For the text-containing cell, return its midpoint in [X, Y] coordinate format. 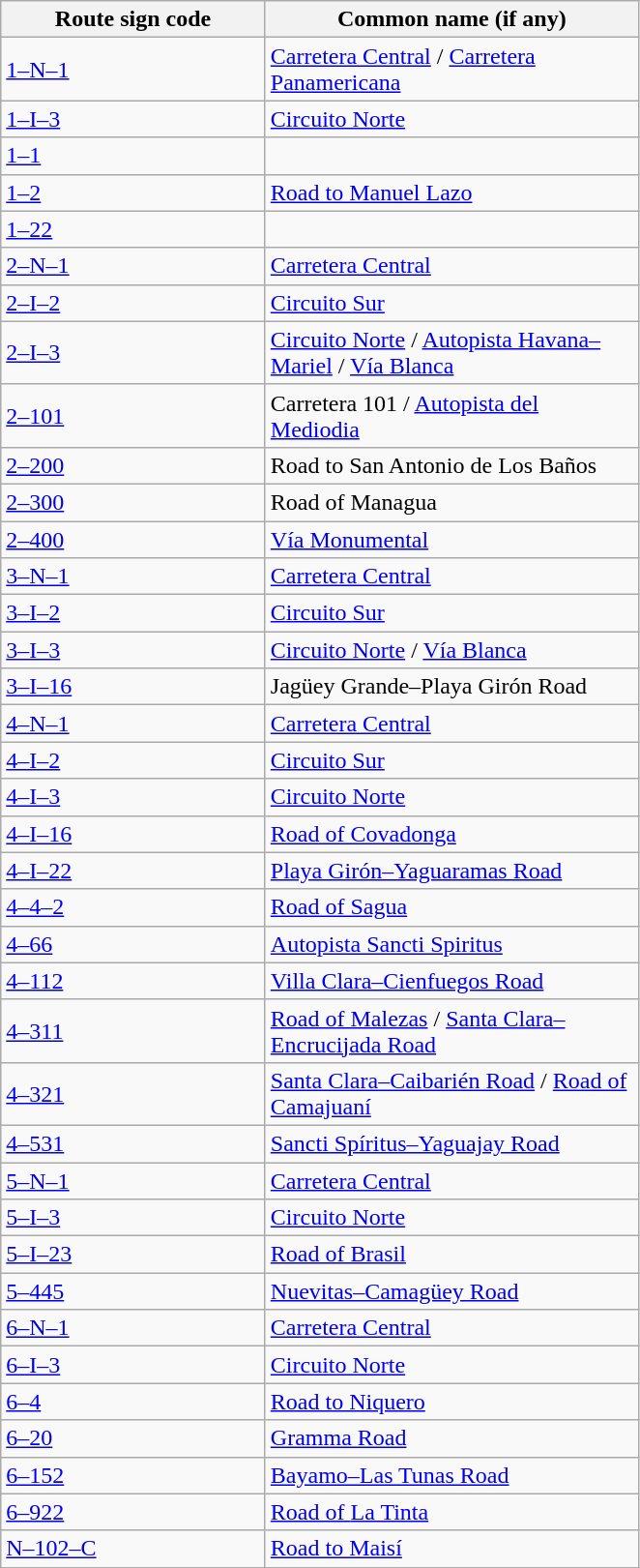
2–I–3 [133, 352]
1–N–1 [133, 70]
Carretera 101 / Autopista del Mediodia [451, 416]
2–101 [133, 416]
Circuito Norte / Vía Blanca [451, 650]
Santa Clara–Caibarién Road / Road of Camajuaní [451, 1093]
4–I–3 [133, 797]
6–922 [133, 1512]
4–I–16 [133, 834]
Playa Girón–Yaguaramas Road [451, 871]
1–1 [133, 156]
N–102–C [133, 1549]
4–311 [133, 1031]
3–N–1 [133, 577]
3–I–2 [133, 613]
2–N–1 [133, 266]
Road of Covadonga [451, 834]
4–112 [133, 981]
Common name (if any) [451, 19]
2–300 [133, 502]
2–200 [133, 465]
Road of Brasil [451, 1255]
Road of Malezas / Santa Clara–Encrucijada Road [451, 1031]
2–I–2 [133, 303]
Road to Niquero [451, 1402]
3–I–3 [133, 650]
5–445 [133, 1291]
6–20 [133, 1438]
2–400 [133, 539]
5–I–23 [133, 1255]
Road of Sagua [451, 907]
Jagüey Grande–Playa Girón Road [451, 687]
6–I–3 [133, 1365]
6–N–1 [133, 1328]
Circuito Norte / Autopista Havana–Mariel / Vía Blanca [451, 352]
Road to Maisí [451, 1549]
Road to San Antonio de Los Baños [451, 465]
4–N–1 [133, 724]
Bayamo–Las Tunas Road [451, 1475]
4–I–22 [133, 871]
1–I–3 [133, 119]
Vía Monumental [451, 539]
Nuevitas–Camagüey Road [451, 1291]
5–I–3 [133, 1218]
Autopista Sancti Spiritus [451, 944]
Gramma Road [451, 1438]
Sancti Spíritus–Yaguajay Road [451, 1143]
4–531 [133, 1143]
4–4–2 [133, 907]
4–66 [133, 944]
Carretera Central / Carretera Panamericana [451, 70]
Road of Managua [451, 502]
Villa Clara–Cienfuegos Road [451, 981]
Road of La Tinta [451, 1512]
6–152 [133, 1475]
Route sign code [133, 19]
4–I–2 [133, 760]
5–N–1 [133, 1181]
4–321 [133, 1093]
1–22 [133, 229]
3–I–16 [133, 687]
6–4 [133, 1402]
Road to Manuel Lazo [451, 192]
1–2 [133, 192]
